Return (X, Y) of the center of cell containing provided text 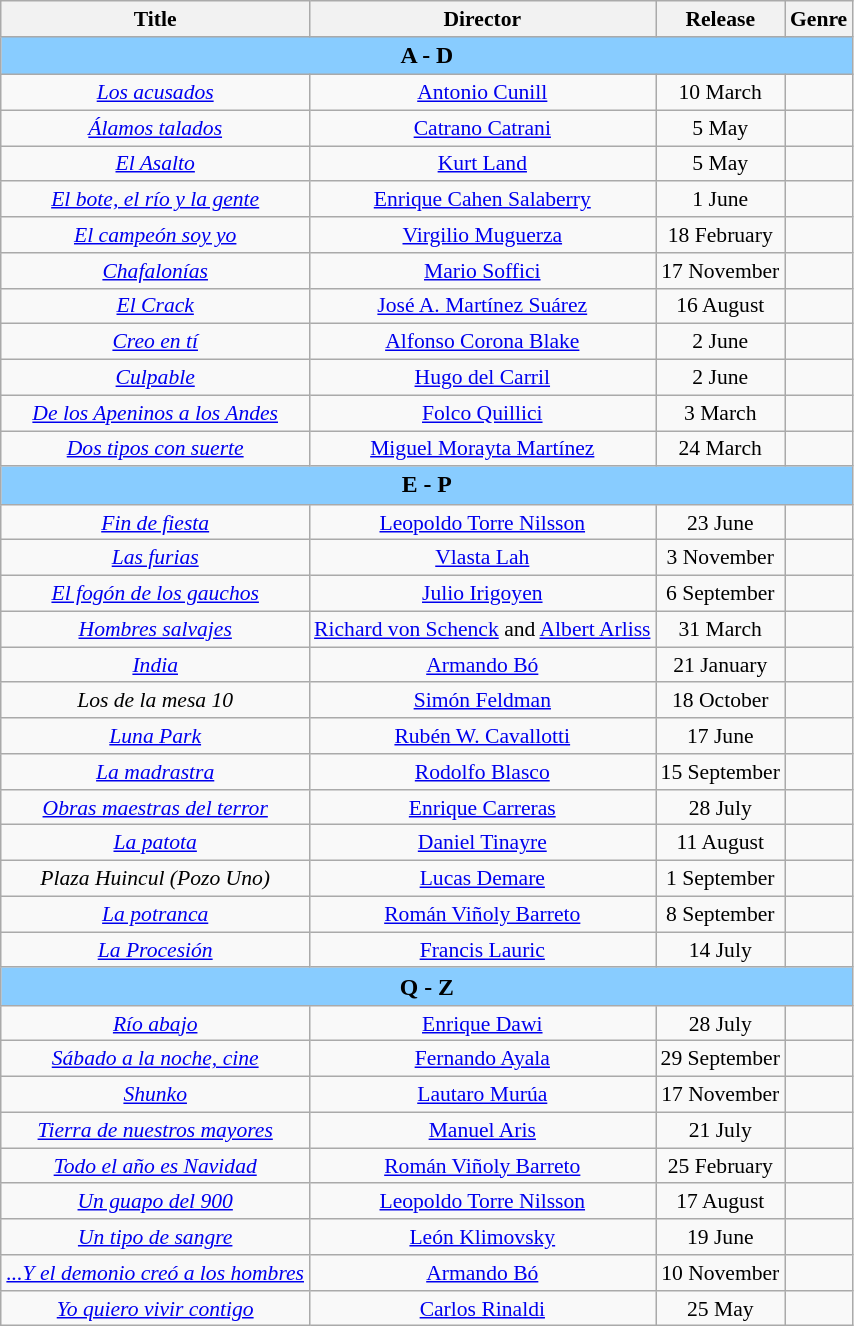
Tierra de nuestros mayores (155, 1131)
Los de la mesa 10 (155, 701)
3 November (720, 558)
León Klimovsky (482, 1237)
Lautaro Murúa (482, 1095)
Shunko (155, 1095)
Culpable (155, 378)
Q - Z (426, 987)
La potranca (155, 914)
Fernando Ayala (482, 1059)
14 July (720, 950)
...Y el demonio creó a los hombres (155, 1273)
1 September (720, 879)
Virgilio Muguerza (482, 235)
8 September (720, 914)
Francis Lauric (482, 950)
21 July (720, 1131)
Fin de fiesta (155, 523)
Antonio Cunill (482, 93)
E - P (426, 486)
El campeón soy yo (155, 235)
Manuel Aris (482, 1131)
José A. Martínez Suárez (482, 306)
Kurt Land (482, 164)
Enrique Dawi (482, 1024)
Alfonso Corona Blake (482, 342)
India (155, 665)
El bote, el río y la gente (155, 200)
La madrastra (155, 772)
Sábado a la noche, cine (155, 1059)
Richard von Schenck and Albert Arliss (482, 629)
Un guapo del 900 (155, 1202)
Las furias (155, 558)
Rubén W. Cavallotti (482, 736)
17 August (720, 1202)
29 September (720, 1059)
19 June (720, 1237)
La patota (155, 843)
Julio Irigoyen (482, 594)
Enrique Carreras (482, 808)
3 March (720, 413)
Catrano Catrani (482, 128)
La Procesión (155, 950)
Álamos talados (155, 128)
1 June (720, 200)
Todo el año es Navidad (155, 1166)
Dos tipos con suerte (155, 449)
18 February (720, 235)
21 January (720, 665)
Genre (818, 19)
10 November (720, 1273)
Rodolfo Blasco (482, 772)
Plaza Huincul (Pozo Uno) (155, 879)
Chafalonías (155, 271)
Obras maestras del terror (155, 808)
24 March (720, 449)
Daniel Tinayre (482, 843)
6 September (720, 594)
17 June (720, 736)
El Asalto (155, 164)
Director (482, 19)
El Crack (155, 306)
25 February (720, 1166)
Los acusados (155, 93)
Creo en tí (155, 342)
A - D (426, 56)
Un tipo de sangre (155, 1237)
Hombres salvajes (155, 629)
Lucas Demare (482, 879)
16 August (720, 306)
De los Apeninos a los Andes (155, 413)
Hugo del Carril (482, 378)
23 June (720, 523)
10 March (720, 93)
Simón Feldman (482, 701)
Río abajo (155, 1024)
11 August (720, 843)
Release (720, 19)
Folco Quillici (482, 413)
15 September (720, 772)
Mario Soffici (482, 271)
Miguel Morayta Martínez (482, 449)
El fogón de los gauchos (155, 594)
31 March (720, 629)
Enrique Cahen Salaberry (482, 200)
Title (155, 19)
Luna Park (155, 736)
Vlasta Lah (482, 558)
18 October (720, 701)
